Scan for the cell matching the given text and deliver its (x, y) coordinate at center. 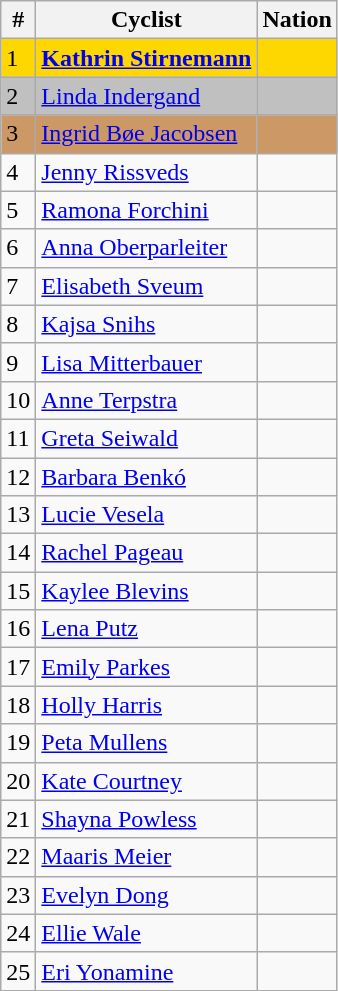
2 (18, 96)
14 (18, 553)
Kaylee Blevins (146, 591)
Lisa Mitterbauer (146, 362)
25 (18, 971)
Elisabeth Sveum (146, 286)
Greta Seiwald (146, 438)
Lena Putz (146, 629)
Linda Indergand (146, 96)
Nation (297, 20)
Lucie Vesela (146, 515)
6 (18, 248)
8 (18, 324)
13 (18, 515)
Shayna Powless (146, 819)
Ramona Forchini (146, 210)
20 (18, 781)
Kate Courtney (146, 781)
24 (18, 933)
# (18, 20)
Kathrin Stirnemann (146, 58)
Peta Mullens (146, 743)
21 (18, 819)
16 (18, 629)
Evelyn Dong (146, 895)
5 (18, 210)
Ingrid Bøe Jacobsen (146, 134)
18 (18, 705)
Anna Oberparleiter (146, 248)
19 (18, 743)
Jenny Rissveds (146, 172)
Emily Parkes (146, 667)
Eri Yonamine (146, 971)
4 (18, 172)
Kajsa Snihs (146, 324)
Anne Terpstra (146, 400)
17 (18, 667)
Holly Harris (146, 705)
9 (18, 362)
7 (18, 286)
22 (18, 857)
12 (18, 477)
23 (18, 895)
Rachel Pageau (146, 553)
1 (18, 58)
3 (18, 134)
11 (18, 438)
Ellie Wale (146, 933)
Maaris Meier (146, 857)
10 (18, 400)
Cyclist (146, 20)
15 (18, 591)
Barbara Benkó (146, 477)
